Identify which cell holds the provided text, then report its (X, Y) central coordinate. 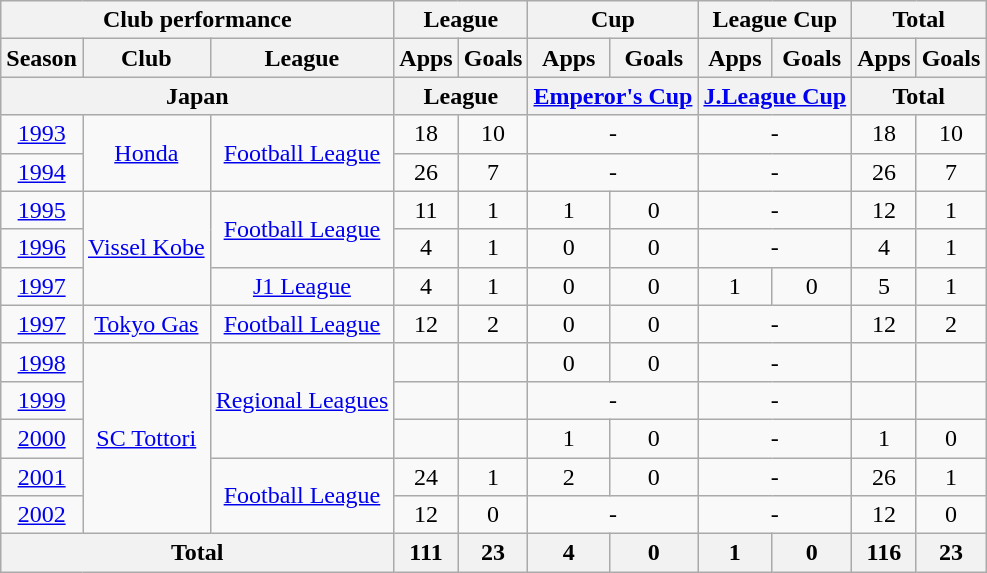
5 (884, 286)
Cup (613, 20)
Club (146, 58)
Club performance (198, 20)
1995 (42, 210)
Tokyo Gas (146, 324)
2002 (42, 515)
Vissel Kobe (146, 248)
Season (42, 58)
J1 League (302, 286)
1994 (42, 172)
1999 (42, 400)
2000 (42, 438)
League Cup (775, 20)
Emperor's Cup (613, 96)
1993 (42, 134)
11 (426, 210)
J.League Cup (775, 96)
1998 (42, 362)
Honda (146, 153)
1996 (42, 248)
24 (426, 477)
Regional Leagues (302, 400)
Japan (198, 96)
116 (884, 553)
2001 (42, 477)
111 (426, 553)
SC Tottori (146, 438)
